Search for the cell housing the specified text and yield its [x, y] center coordinate. 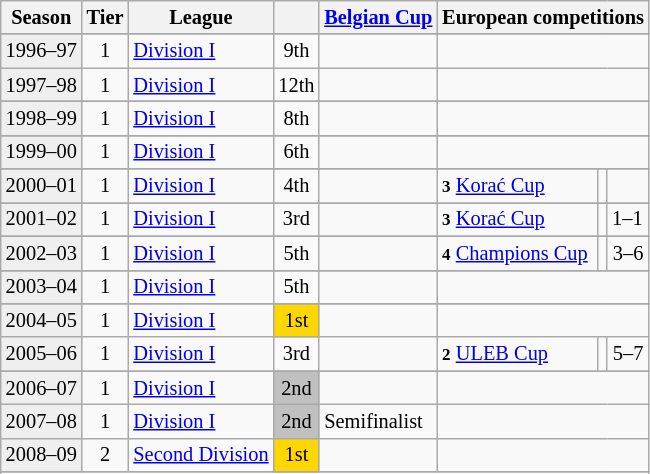
2008–09 [42, 455]
2003–04 [42, 287]
4 Champions Cup [517, 253]
Second Division [200, 455]
2006–07 [42, 388]
League [200, 17]
8th [296, 118]
2 [106, 455]
2000–01 [42, 186]
1998–99 [42, 118]
2001–02 [42, 219]
European competitions [543, 17]
3–6 [628, 253]
5–7 [628, 354]
2002–03 [42, 253]
1996–97 [42, 51]
Season [42, 17]
6th [296, 152]
Belgian Cup [378, 17]
2005–06 [42, 354]
12th [296, 85]
1–1 [628, 219]
2 ULEB Cup [517, 354]
Semifinalist [378, 421]
2004–05 [42, 320]
1999–00 [42, 152]
2007–08 [42, 421]
9th [296, 51]
4th [296, 186]
Tier [106, 17]
1997–98 [42, 85]
